Extract the (X, Y) coordinate from the center of the cell holding the provided text.  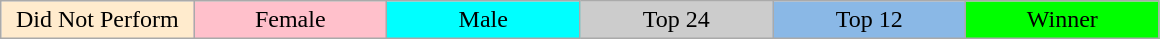
Male (484, 20)
Did Not Perform (98, 20)
Winner (1062, 20)
Top 12 (870, 20)
Top 24 (676, 20)
Female (290, 20)
